For the text-containing cell, return its midpoint in (X, Y) coordinate format. 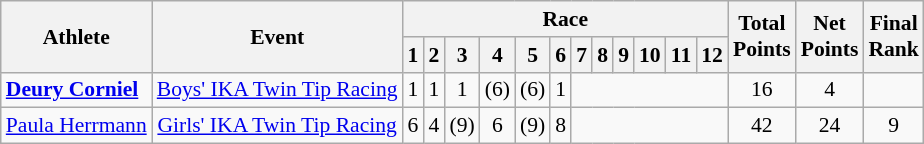
Boys' IKA Twin Tip Racing (278, 90)
Paula Herrmann (76, 126)
Athlete (76, 36)
5 (532, 55)
TotalPoints (762, 36)
24 (830, 126)
7 (582, 55)
10 (650, 55)
16 (762, 90)
Event (278, 36)
Girls' IKA Twin Tip Racing (278, 126)
3 (462, 55)
NetPoints (830, 36)
Deury Corniel (76, 90)
11 (682, 55)
42 (762, 126)
2 (434, 55)
Race (566, 19)
FinalRank (894, 36)
12 (712, 55)
